Provide the [X, Y] coordinate of the cell's center where the given text is located.  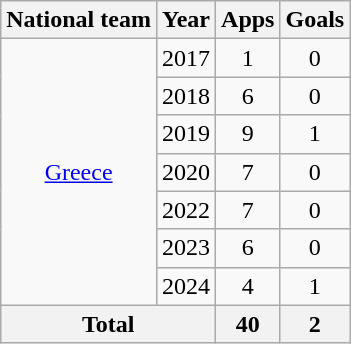
40 [248, 324]
2024 [186, 286]
Total [108, 324]
9 [248, 134]
2020 [186, 172]
2017 [186, 58]
Greece [79, 172]
Year [186, 20]
Apps [248, 20]
National team [79, 20]
2 [315, 324]
2022 [186, 210]
2018 [186, 96]
4 [248, 286]
Goals [315, 20]
2023 [186, 248]
2019 [186, 134]
